Capture the cell that displays the provided text and extract its [X, Y] central coordinate. 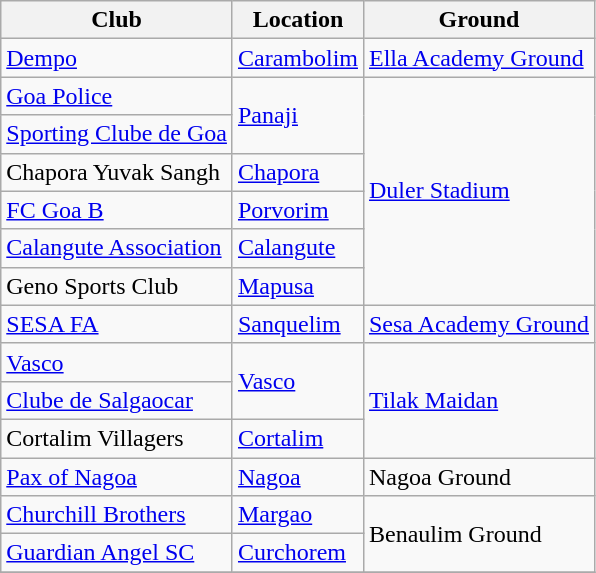
Panaji [298, 115]
Sesa Academy Ground [478, 324]
Benaulim Ground [478, 534]
Mapusa [298, 286]
Guardian Angel SC [117, 553]
Cortalim Villagers [117, 438]
Nagoa [298, 477]
Chapora [298, 172]
Nagoa Ground [478, 477]
Calangute Association [117, 248]
Chapora Yuvak Sangh [117, 172]
FC Goa B [117, 210]
Margao [298, 515]
Geno Sports Club [117, 286]
Location [298, 20]
Dempo [117, 58]
Duler Stadium [478, 191]
Goa Police [117, 96]
Porvorim [298, 210]
Calangute [298, 248]
Ella Academy Ground [478, 58]
Pax of Nagoa [117, 477]
Churchill Brothers [117, 515]
Sanquelim [298, 324]
Sporting Clube de Goa [117, 134]
Clube de Salgaocar [117, 400]
Cortalim [298, 438]
Curchorem [298, 553]
SESA FA [117, 324]
Carambolim [298, 58]
Club [117, 20]
Ground [478, 20]
Tilak Maidan [478, 400]
